Provide the (x, y) coordinate of the cell's center where the given text is located.  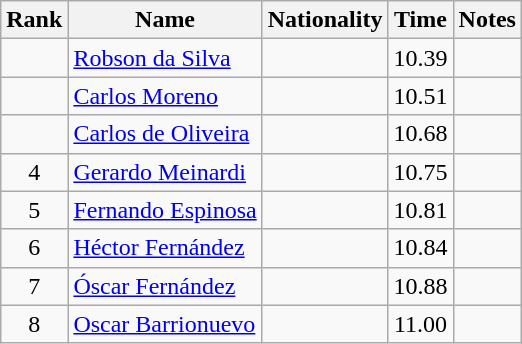
8 (34, 324)
10.84 (420, 248)
Robson da Silva (165, 58)
Gerardo Meinardi (165, 172)
Carlos de Oliveira (165, 134)
5 (34, 210)
Fernando Espinosa (165, 210)
Notes (487, 20)
Carlos Moreno (165, 96)
10.81 (420, 210)
10.88 (420, 286)
Óscar Fernández (165, 286)
7 (34, 286)
11.00 (420, 324)
10.75 (420, 172)
6 (34, 248)
10.51 (420, 96)
Oscar Barrionuevo (165, 324)
Rank (34, 20)
4 (34, 172)
Héctor Fernández (165, 248)
10.68 (420, 134)
Time (420, 20)
Nationality (325, 20)
Name (165, 20)
10.39 (420, 58)
